Locate the cell with the specified text and output its (X, Y) center coordinate. 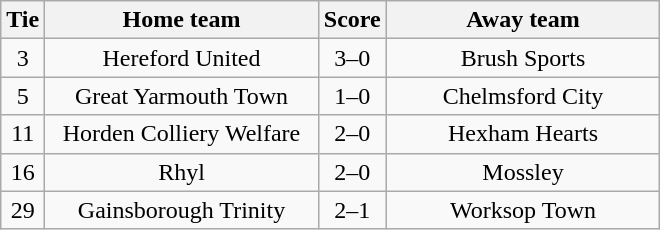
Hexham Hearts (523, 134)
2–1 (352, 210)
Tie (23, 20)
11 (23, 134)
Mossley (523, 172)
Chelmsford City (523, 96)
29 (23, 210)
Gainsborough Trinity (182, 210)
Rhyl (182, 172)
1–0 (352, 96)
3–0 (352, 58)
Score (352, 20)
3 (23, 58)
Away team (523, 20)
Hereford United (182, 58)
16 (23, 172)
Great Yarmouth Town (182, 96)
Horden Colliery Welfare (182, 134)
Worksop Town (523, 210)
5 (23, 96)
Brush Sports (523, 58)
Home team (182, 20)
